Detect which cell encompasses the target text, then output its [x, y] center coordinate. 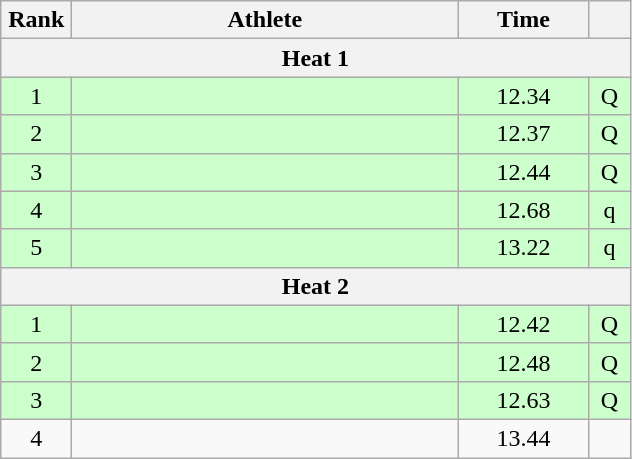
5 [36, 248]
12.34 [524, 96]
Heat 2 [316, 286]
13.22 [524, 248]
12.68 [524, 210]
Rank [36, 20]
Time [524, 20]
12.37 [524, 134]
13.44 [524, 438]
12.42 [524, 324]
12.63 [524, 400]
Heat 1 [316, 58]
12.48 [524, 362]
12.44 [524, 172]
Athlete [265, 20]
